Find where the given text appears and provide that cell's center as (X, Y) coordinate. 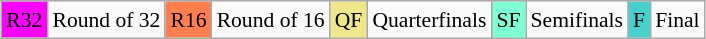
R32 (24, 20)
Round of 32 (106, 20)
Final (678, 20)
Semifinals (577, 20)
F (639, 20)
R16 (188, 20)
SF (508, 20)
Round of 16 (271, 20)
QF (349, 20)
Quarterfinals (429, 20)
